Scan for the cell matching the given text and deliver its (x, y) coordinate at center. 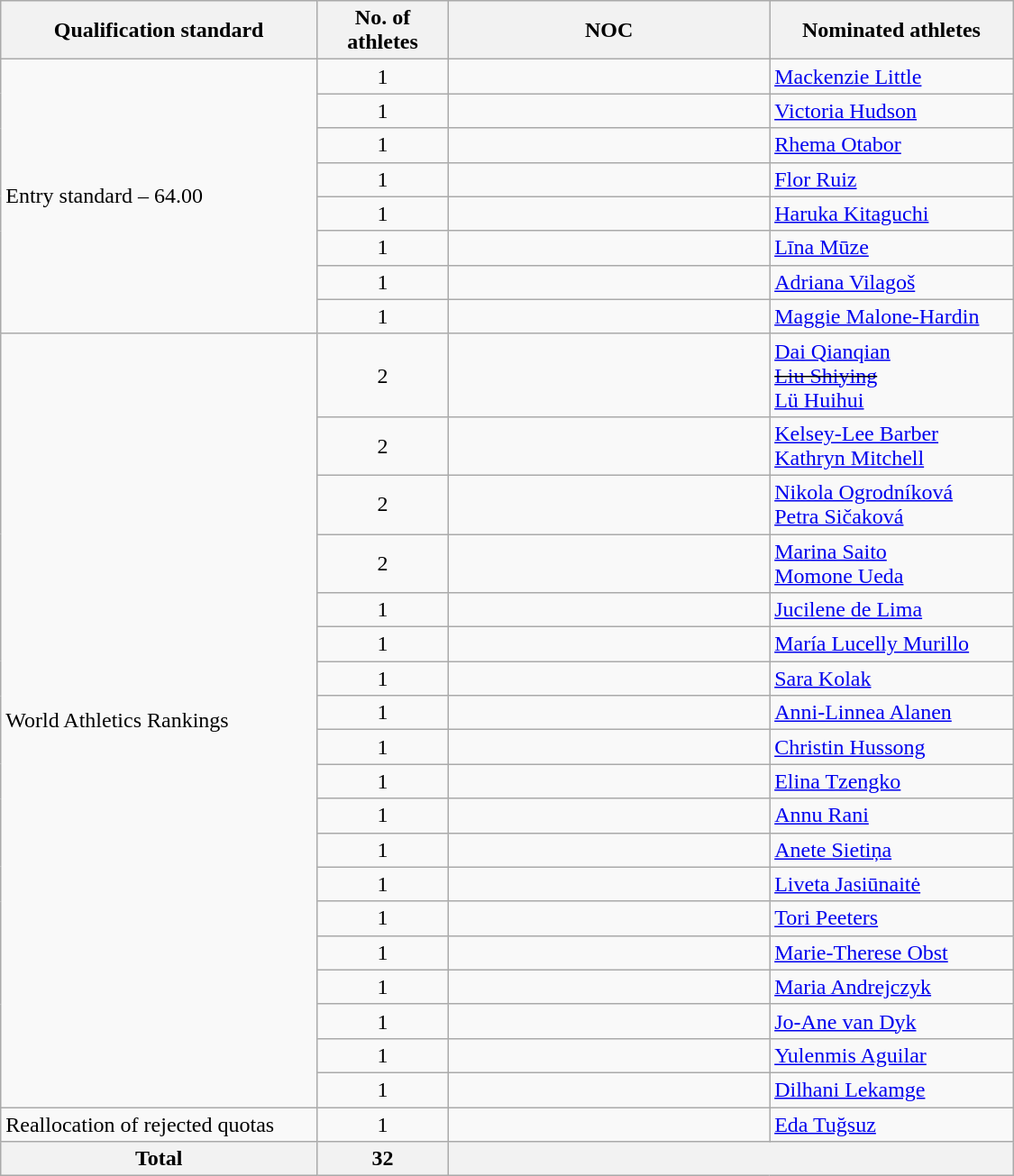
Reallocation of rejected quotas (159, 1124)
Christin Hussong (892, 747)
Anni-Linnea Alanen (892, 713)
Rhema Otabor (892, 145)
Haruka Kitaguchi (892, 214)
No. of athletes (383, 31)
Entry standard – 64.00 (159, 196)
María Lucelly Murillo (892, 644)
Flor Ruiz (892, 179)
Total (159, 1159)
Jucilene de Lima (892, 610)
Tori Peeters (892, 918)
Anete Sietiņa (892, 850)
Sara Kolak (892, 679)
Marie-Therese Obst (892, 953)
Annu Rani (892, 816)
Eda Tuğsuz (892, 1124)
Liveta Jasiūnaitė (892, 884)
Victoria Hudson (892, 111)
32 (383, 1159)
Jo-Ane van Dyk (892, 1021)
Nikola OgrodníkováPetra Sičaková (892, 505)
Yulenmis Aguilar (892, 1055)
Adriana Vilagoš (892, 282)
Marina SaitoMomone Ueda (892, 562)
Elina Tzengko (892, 781)
World Athletics Rankings (159, 720)
Mackenzie Little (892, 77)
Maria Andrejczyk (892, 987)
Nominated athletes (892, 31)
Dilhani Lekamge (892, 1089)
Dai QianqianLiu ShiyingLü Huihui (892, 375)
Kelsey-Lee BarberKathryn Mitchell (892, 445)
NOC (609, 31)
Qualification standard (159, 31)
Līna Mūze (892, 248)
Maggie Malone-Hardin (892, 316)
